Capture the cell that displays the provided text and extract its (X, Y) central coordinate. 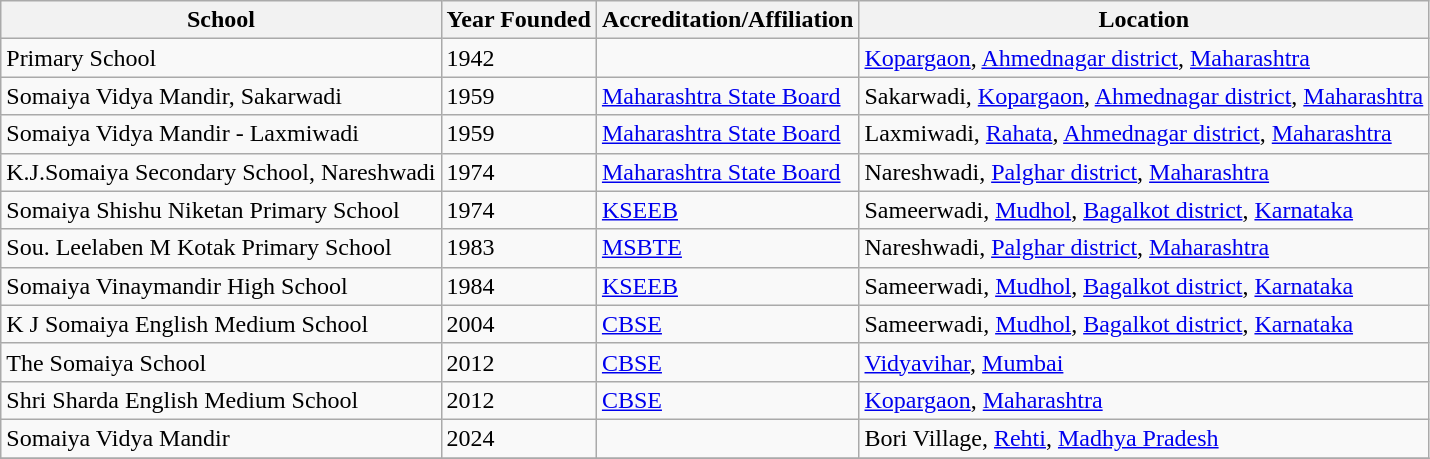
1983 (518, 248)
Vidyavihar, Mumbai (1144, 362)
2004 (518, 324)
Accreditation/Affiliation (728, 20)
Shri Sharda English Medium School (221, 400)
Somaiya Vidya Mandir (221, 438)
Somaiya Vinaymandir High School (221, 286)
Sakarwadi, Kopargaon, Ahmednagar district, Maharashtra (1144, 96)
Somaiya Vidya Mandir - Laxmiwadi (221, 134)
Somaiya Vidya Mandir, Sakarwadi (221, 96)
Bori Village, Rehti, Madhya Pradesh (1144, 438)
Primary School (221, 58)
2024 (518, 438)
1984 (518, 286)
Laxmiwadi, Rahata, Ahmednagar district, Maharashtra (1144, 134)
Sou. Leelaben M Kotak Primary School (221, 248)
Kopargaon, Ahmednagar district, Maharashtra (1144, 58)
Kopargaon, Maharashtra (1144, 400)
1942 (518, 58)
Year Founded (518, 20)
Location (1144, 20)
The Somaiya School (221, 362)
School (221, 20)
K.J.Somaiya Secondary School, Nareshwadi (221, 172)
Somaiya Shishu Niketan Primary School (221, 210)
MSBTE (728, 248)
K J Somaiya English Medium School (221, 324)
